Provide the (X, Y) coordinate of the cell's center where the given text is located.  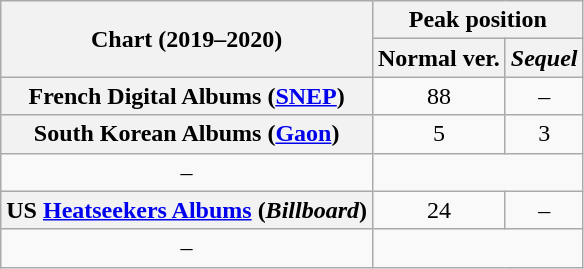
5 (438, 134)
US Heatseekers Albums (Billboard) (187, 210)
Peak position (478, 20)
French Digital Albums (SNEP) (187, 96)
24 (438, 210)
South Korean Albums (Gaon) (187, 134)
88 (438, 96)
Sequel (544, 58)
Chart (2019–2020) (187, 39)
3 (544, 134)
Normal ver. (438, 58)
